Output the [X, Y] coordinate of the center of the cell containing the given text.  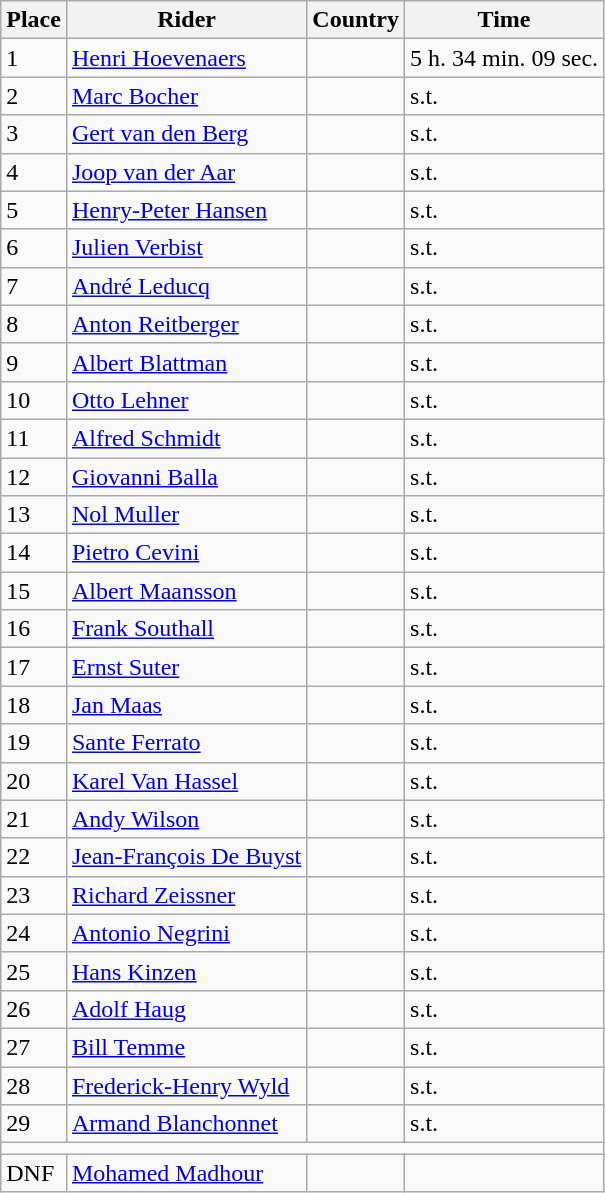
Pietro Cevini [186, 553]
18 [34, 705]
Frederick-Henry Wyld [186, 1085]
Rider [186, 20]
Henri Hoevenaers [186, 58]
Adolf Haug [186, 1009]
Armand Blanchonnet [186, 1124]
12 [34, 477]
Sante Ferrato [186, 743]
Hans Kinzen [186, 971]
24 [34, 933]
Andy Wilson [186, 819]
Albert Blattman [186, 362]
Gert van den Berg [186, 134]
17 [34, 667]
Ernst Suter [186, 667]
25 [34, 971]
André Leducq [186, 286]
27 [34, 1047]
21 [34, 819]
15 [34, 591]
Jean-François De Buyst [186, 857]
2 [34, 96]
1 [34, 58]
Anton Reitberger [186, 324]
Place [34, 20]
Albert Maansson [186, 591]
4 [34, 172]
14 [34, 553]
13 [34, 515]
5 [34, 210]
Giovanni Balla [186, 477]
23 [34, 895]
Otto Lehner [186, 400]
Time [504, 20]
22 [34, 857]
10 [34, 400]
8 [34, 324]
Richard Zeissner [186, 895]
20 [34, 781]
7 [34, 286]
3 [34, 134]
26 [34, 1009]
11 [34, 438]
DNF [34, 1173]
16 [34, 629]
Joop van der Aar [186, 172]
Henry-Peter Hansen [186, 210]
9 [34, 362]
28 [34, 1085]
5 h. 34 min. 09 sec. [504, 58]
Marc Bocher [186, 96]
Bill Temme [186, 1047]
Nol Muller [186, 515]
Jan Maas [186, 705]
19 [34, 743]
Country [356, 20]
Alfred Schmidt [186, 438]
6 [34, 248]
Frank Southall [186, 629]
29 [34, 1124]
Mohamed Madhour [186, 1173]
Antonio Negrini [186, 933]
Karel Van Hassel [186, 781]
Julien Verbist [186, 248]
